Determine the (X, Y) coordinate at the center of the cell enclosing the given text.  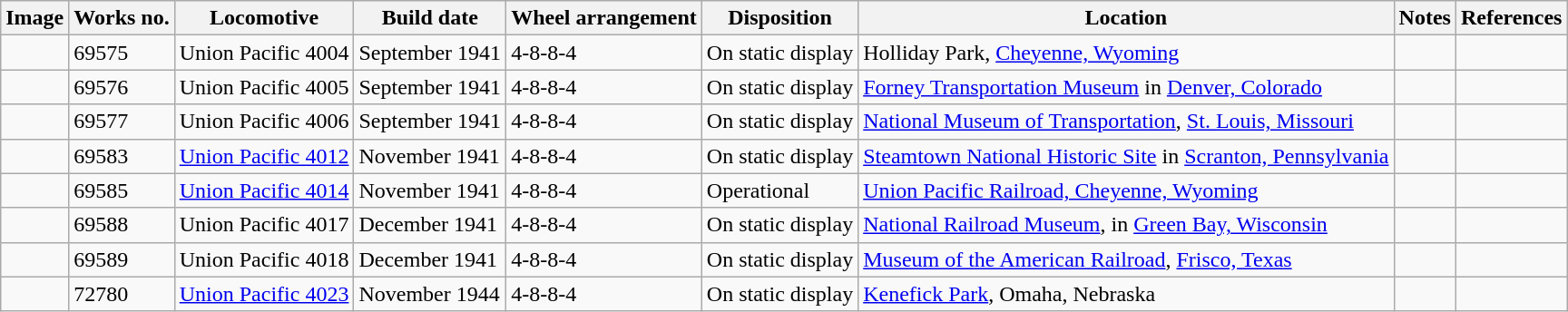
National Railroad Museum, in Green Bay, Wisconsin (1126, 225)
Union Pacific 4017 (264, 225)
69583 (122, 156)
Union Pacific 4004 (264, 53)
Notes (1425, 18)
Union Pacific 4012 (264, 156)
Works no. (122, 18)
National Museum of Transportation, St. Louis, Missouri (1126, 122)
69585 (122, 190)
Build date (430, 18)
Union Pacific 4018 (264, 259)
Operational (779, 190)
72780 (122, 294)
Union Pacific 4006 (264, 122)
Union Pacific 4023 (264, 294)
Forney Transportation Museum in Denver, Colorado (1126, 87)
69576 (122, 87)
Union Pacific Railroad, Cheyenne, Wyoming (1126, 190)
Steamtown National Historic Site in Scranton, Pennsylvania (1126, 156)
Union Pacific 4014 (264, 190)
69588 (122, 225)
November 1944 (430, 294)
Location (1126, 18)
Locomotive (264, 18)
69575 (122, 53)
Wheel arrangement (604, 18)
Kenefick Park, Omaha, Nebraska (1126, 294)
Union Pacific 4005 (264, 87)
69589 (122, 259)
Holliday Park, Cheyenne, Wyoming (1126, 53)
69577 (122, 122)
Museum of the American Railroad, Frisco, Texas (1126, 259)
Disposition (779, 18)
References (1512, 18)
Image (34, 18)
